From the cell containing the given text, extract its center point as [x, y] coordinate. 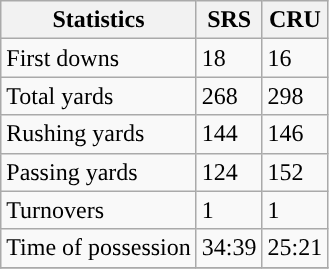
16 [295, 58]
268 [229, 96]
146 [295, 134]
124 [229, 172]
Time of possession [99, 248]
18 [229, 58]
Total yards [99, 96]
34:39 [229, 248]
SRS [229, 20]
152 [295, 172]
25:21 [295, 248]
144 [229, 134]
Passing yards [99, 172]
Turnovers [99, 210]
First downs [99, 58]
298 [295, 96]
Rushing yards [99, 134]
Statistics [99, 20]
CRU [295, 20]
